Pinpoint the cell where the given text exists, returning its (X, Y) midpoint coordinate. 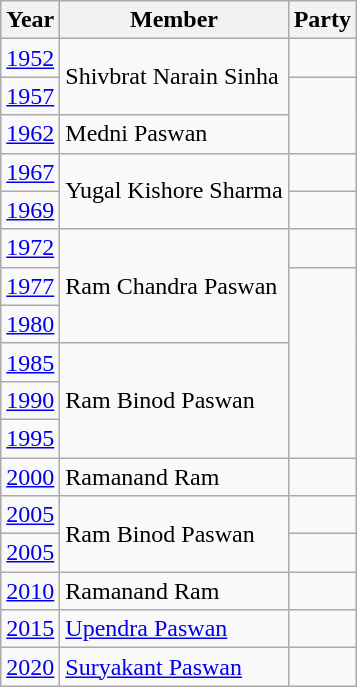
Ram Chandra Paswan (174, 286)
1957 (30, 96)
1952 (30, 58)
1967 (30, 172)
Medni Paswan (174, 134)
2000 (30, 477)
1969 (30, 210)
1977 (30, 286)
1990 (30, 400)
Upendra Paswan (174, 629)
1972 (30, 248)
2015 (30, 629)
Suryakant Paswan (174, 667)
Party (322, 20)
1980 (30, 324)
2010 (30, 591)
1985 (30, 362)
1995 (30, 438)
Yugal Kishore Sharma (174, 191)
2020 (30, 667)
Year (30, 20)
1962 (30, 134)
Shivbrat Narain Sinha (174, 77)
Member (174, 20)
